Search for the cell housing the specified text and yield its (x, y) center coordinate. 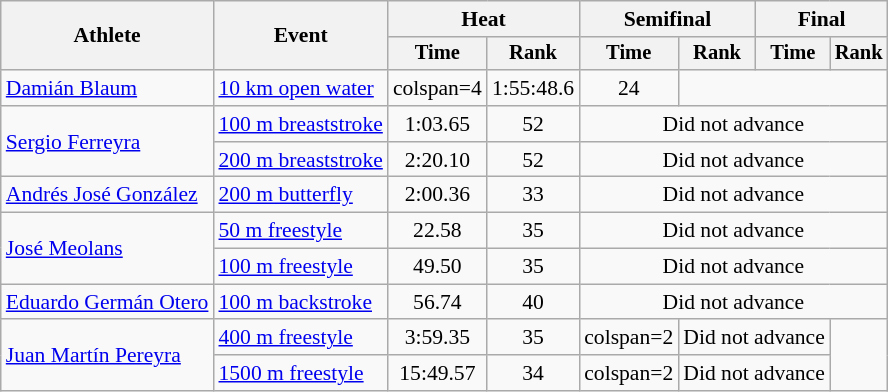
colspan=4 (438, 88)
40 (533, 302)
Athlete (108, 36)
1500 m freestyle (300, 373)
34 (533, 373)
1:03.65 (438, 124)
Juan Martín Pereyra (108, 356)
33 (533, 195)
10 km open water (300, 88)
2:20.10 (438, 160)
Sergio Ferreyra (108, 142)
200 m butterfly (300, 195)
100 m breaststroke (300, 124)
Eduardo Germán Otero (108, 302)
15:49.57 (438, 373)
100 m backstroke (300, 302)
2:00.36 (438, 195)
50 m freestyle (300, 231)
José Meolans (108, 248)
400 m freestyle (300, 338)
49.50 (438, 267)
200 m breaststroke (300, 160)
Heat (484, 19)
Semifinal (668, 19)
24 (628, 88)
1:55:48.6 (533, 88)
56.74 (438, 302)
Final (822, 19)
Event (300, 36)
100 m freestyle (300, 267)
Damián Blaum (108, 88)
3:59.35 (438, 338)
Andrés José González (108, 195)
22.58 (438, 231)
